Pinpoint the cell where the given text exists, returning its (x, y) midpoint coordinate. 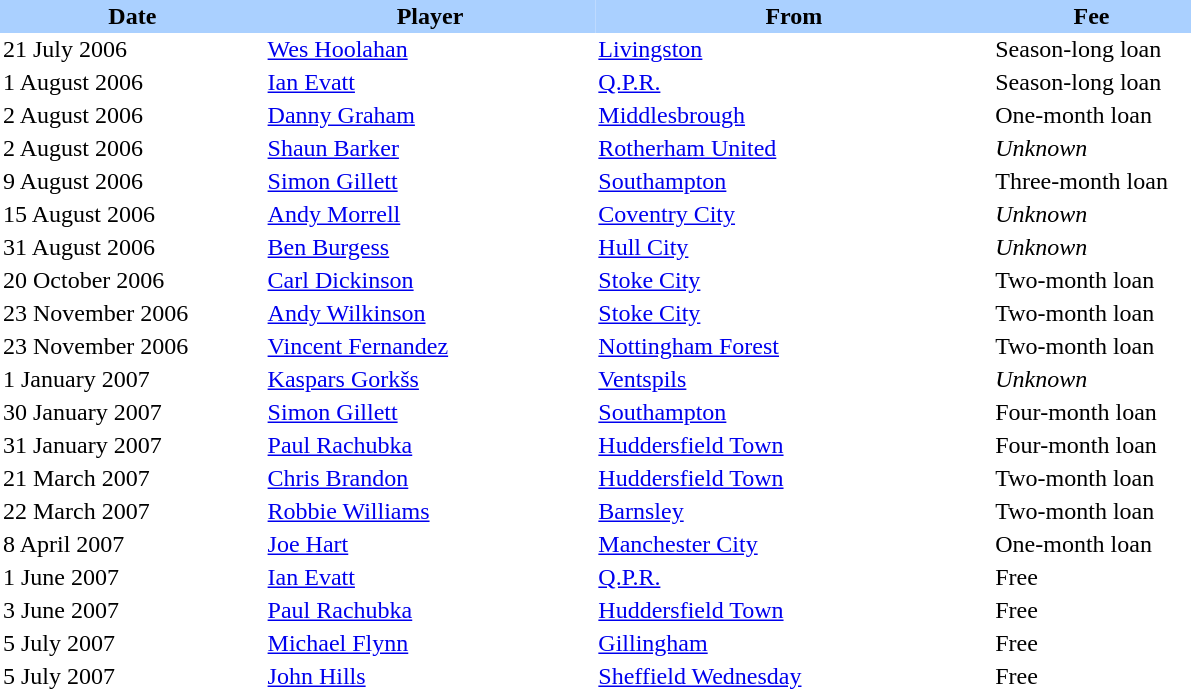
9 August 2006 (132, 182)
Barnsley (794, 512)
Gillingham (794, 644)
Wes Hoolahan (430, 50)
Danny Graham (430, 116)
Carl Dickinson (430, 280)
Rotherham United (794, 148)
Middlesbrough (794, 116)
Coventry City (794, 214)
From (794, 16)
Joe Hart (430, 544)
15 August 2006 (132, 214)
Manchester City (794, 544)
Hull City (794, 248)
Fee (1091, 16)
Vincent Fernandez (430, 346)
Livingston (794, 50)
Player (430, 16)
21 July 2006 (132, 50)
21 March 2007 (132, 478)
22 March 2007 (132, 512)
Ventspils (794, 380)
Shaun Barker (430, 148)
1 August 2006 (132, 82)
Three-month loan (1091, 182)
Andy Wilkinson (430, 314)
Date (132, 16)
1 June 2007 (132, 578)
1 January 2007 (132, 380)
5 July 2007 (132, 644)
Andy Morrell (430, 214)
3 June 2007 (132, 610)
31 January 2007 (132, 446)
30 January 2007 (132, 412)
Chris Brandon (430, 478)
Ben Burgess (430, 248)
Nottingham Forest (794, 346)
Robbie Williams (430, 512)
8 April 2007 (132, 544)
20 October 2006 (132, 280)
31 August 2006 (132, 248)
Michael Flynn (430, 644)
Kaspars Gorkšs (430, 380)
